Find where the given text appears and provide that cell's center as [X, Y] coordinate. 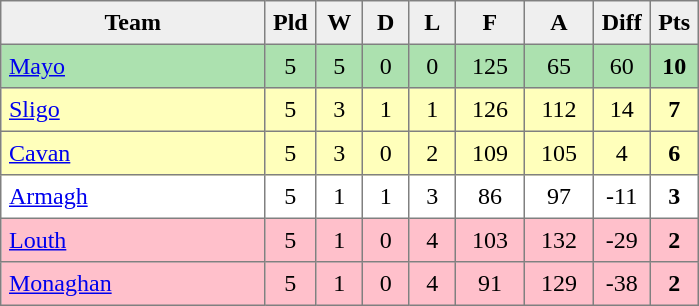
Pts [674, 23]
109 [490, 153]
A [558, 23]
Louth [133, 240]
126 [490, 110]
-38 [621, 284]
14 [621, 110]
97 [558, 197]
Cavan [133, 153]
L [432, 23]
125 [490, 66]
6 [674, 153]
60 [621, 66]
Armagh [133, 197]
105 [558, 153]
86 [490, 197]
7 [674, 110]
129 [558, 284]
-11 [621, 197]
65 [558, 66]
W [339, 23]
D [385, 23]
Diff [621, 23]
Mayo [133, 66]
132 [558, 240]
Pld [290, 23]
112 [558, 110]
-29 [621, 240]
Team [133, 23]
Sligo [133, 110]
103 [490, 240]
91 [490, 284]
F [490, 23]
Monaghan [133, 284]
10 [674, 66]
